Detect which cell encompasses the target text, then output its [X, Y] center coordinate. 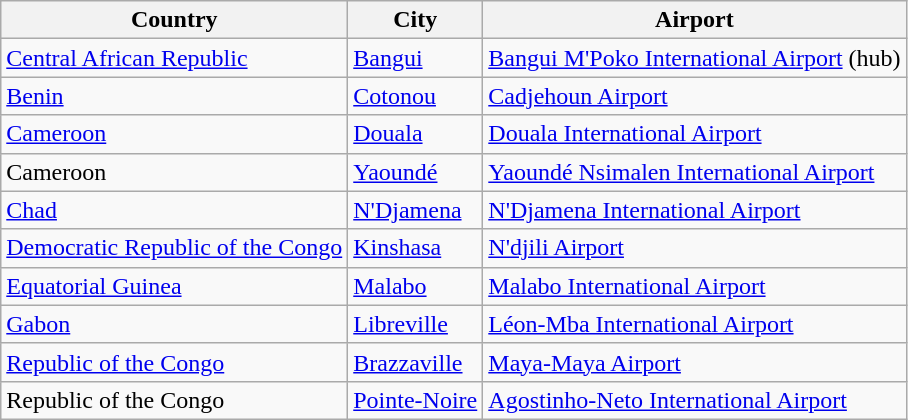
N'Djamena [416, 210]
Libreville [416, 324]
Kinshasa [416, 248]
Country [174, 20]
Douala International Airport [694, 134]
Cadjehoun Airport [694, 96]
Pointe-Noire [416, 400]
Maya-Maya Airport [694, 362]
Chad [174, 210]
Yaoundé Nsimalen International Airport [694, 172]
City [416, 20]
Cotonou [416, 96]
N'djili Airport [694, 248]
Malabo [416, 286]
Democratic Republic of the Congo [174, 248]
Bangui [416, 58]
Bangui M'Poko International Airport (hub) [694, 58]
Benin [174, 96]
Agostinho-Neto International Airport [694, 400]
Gabon [174, 324]
Léon-Mba International Airport [694, 324]
Central African Republic [174, 58]
Airport [694, 20]
Malabo International Airport [694, 286]
Equatorial Guinea [174, 286]
Douala [416, 134]
Brazzaville [416, 362]
N'Djamena International Airport [694, 210]
Yaoundé [416, 172]
